Find where the given text appears and provide that cell's center as [X, Y] coordinate. 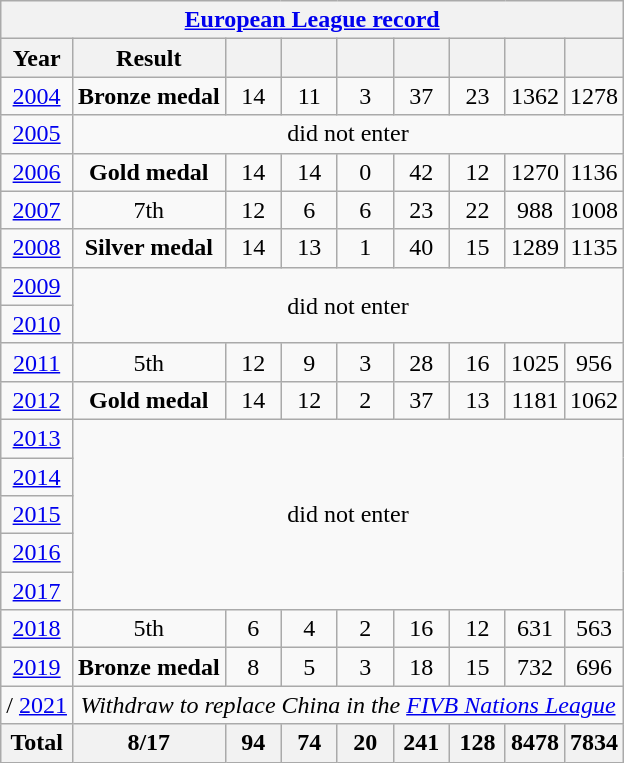
956 [594, 362]
2009 [37, 286]
Withdraw to replace China in the FIVB Nations League [348, 705]
2019 [37, 667]
9 [309, 362]
8478 [534, 743]
Result [148, 58]
696 [594, 667]
2017 [37, 591]
European League record [312, 20]
2016 [37, 553]
1270 [534, 172]
2008 [37, 248]
28 [421, 362]
1136 [594, 172]
7th [148, 210]
2010 [37, 324]
42 [421, 172]
128 [477, 743]
11 [309, 96]
988 [534, 210]
2011 [37, 362]
5 [309, 667]
2006 [37, 172]
2013 [37, 438]
20 [365, 743]
1278 [594, 96]
Silver medal [148, 248]
0 [365, 172]
1181 [534, 400]
Total [37, 743]
241 [421, 743]
4 [309, 629]
631 [534, 629]
2018 [37, 629]
2004 [37, 96]
40 [421, 248]
74 [309, 743]
94 [253, 743]
2007 [37, 210]
1135 [594, 248]
1 [365, 248]
563 [594, 629]
8/17 [148, 743]
2014 [37, 477]
Year [37, 58]
2012 [37, 400]
2005 [37, 134]
1362 [534, 96]
/ 2021 [37, 705]
2015 [37, 515]
1025 [534, 362]
18 [421, 667]
1062 [594, 400]
732 [534, 667]
22 [477, 210]
7834 [594, 743]
1008 [594, 210]
8 [253, 667]
1289 [534, 248]
